From the cell containing the given text, extract its center point as (x, y) coordinate. 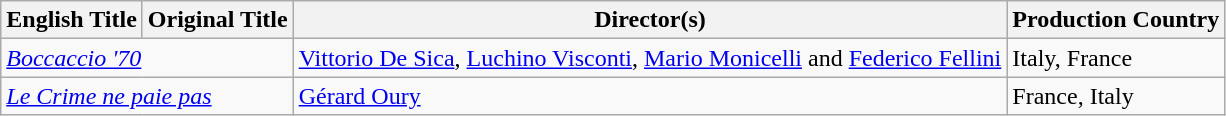
Boccaccio '70 (147, 58)
Vittorio De Sica, Luchino Visconti, Mario Monicelli and Federico Fellini (650, 58)
Italy, France (1116, 58)
Director(s) (650, 20)
English Title (72, 20)
Le Crime ne paie pas (147, 96)
Gérard Oury (650, 96)
Original Title (218, 20)
Production Country (1116, 20)
France, Italy (1116, 96)
